Identify which cell holds the provided text, then report its [x, y] central coordinate. 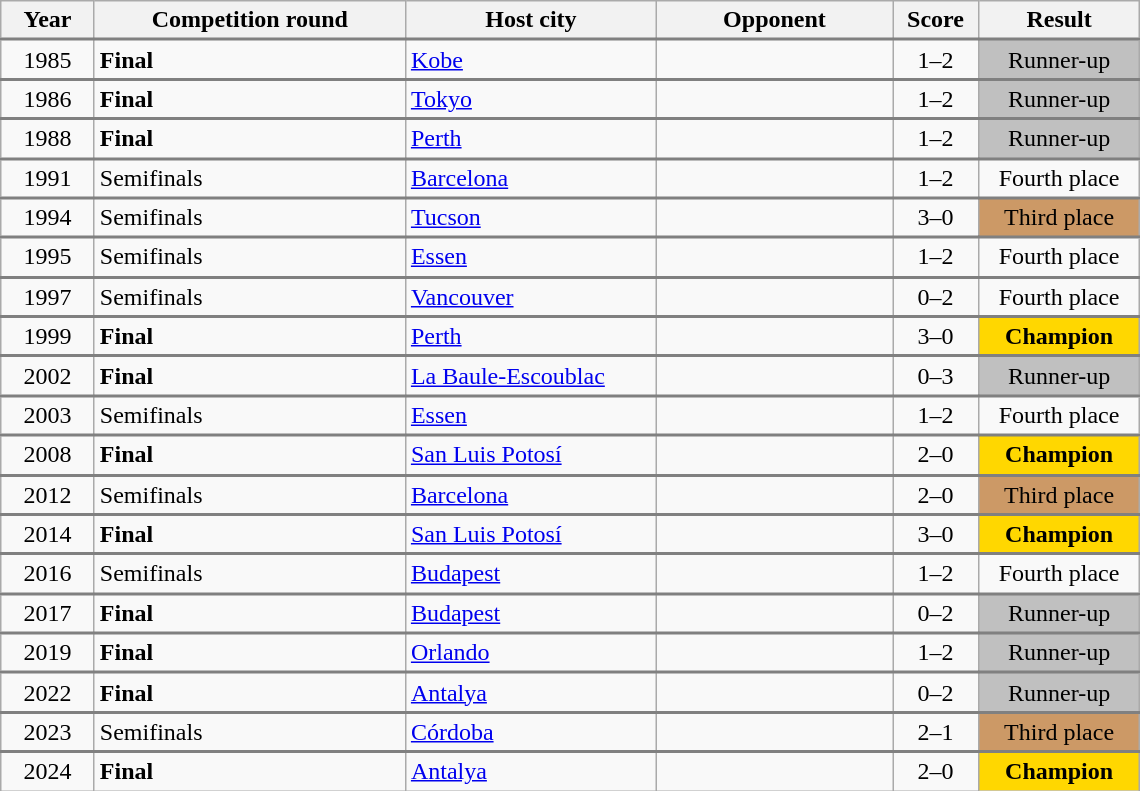
1995 [48, 257]
1999 [48, 336]
Vancouver [530, 297]
2–1 [935, 732]
Opponent [774, 20]
2017 [48, 613]
1997 [48, 297]
Result [1060, 20]
La Baule-Escoublac [530, 376]
Orlando [530, 653]
0–3 [935, 376]
Córdoba [530, 732]
2014 [48, 534]
Host city [530, 20]
Score [935, 20]
1988 [48, 139]
2023 [48, 732]
Tucson [530, 218]
2008 [48, 455]
2002 [48, 376]
1985 [48, 60]
1991 [48, 178]
1986 [48, 99]
2024 [48, 772]
1994 [48, 218]
2022 [48, 693]
2012 [48, 495]
2016 [48, 574]
Year [48, 20]
2003 [48, 416]
Kobe [530, 60]
Competition round [250, 20]
Tokyo [530, 99]
2019 [48, 653]
